Pinpoint the cell where the given text exists, returning its (X, Y) midpoint coordinate. 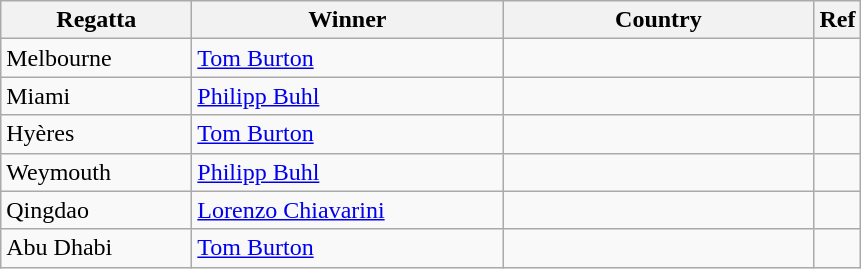
Regatta (96, 20)
Hyères (96, 134)
Qingdao (96, 210)
Melbourne (96, 58)
Winner (348, 20)
Lorenzo Chiavarini (348, 210)
Country (658, 20)
Abu Dhabi (96, 248)
Weymouth (96, 172)
Ref (838, 20)
Miami (96, 96)
